Capture the cell that displays the provided text and extract its (x, y) central coordinate. 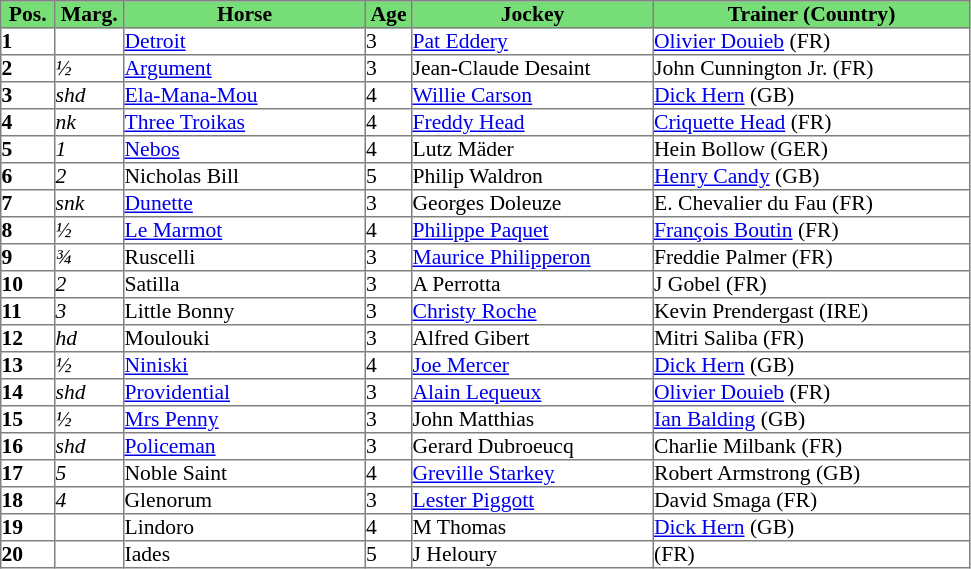
Freddy Head (533, 122)
15 (28, 420)
Pat Eddery (533, 42)
Jean-Claude Desaint (533, 68)
11 (28, 312)
Alain Lequeux (533, 392)
Iades (245, 554)
9 (28, 258)
Hein Bollow (GER) (811, 150)
Trainer (Country) (811, 14)
12 (28, 338)
David Smaga (FR) (811, 500)
Lutz Mäder (533, 150)
Ela-Mana-Mou (245, 96)
snk (90, 204)
Joe Mercer (533, 366)
Detroit (245, 42)
(FR) (811, 554)
J Heloury (533, 554)
Nebos (245, 150)
13 (28, 366)
10 (28, 284)
Kevin Prendergast (IRE) (811, 312)
François Boutin (FR) (811, 230)
Willie Carson (533, 96)
Le Marmot (245, 230)
Christy Roche (533, 312)
7 (28, 204)
Philip Waldron (533, 176)
14 (28, 392)
Philippe Paquet (533, 230)
John Matthias (533, 420)
18 (28, 500)
¾ (90, 258)
Dunette (245, 204)
Georges Doleuze (533, 204)
Niniski (245, 366)
Nicholas Bill (245, 176)
Pos. (28, 14)
Noble Saint (245, 474)
Henry Candy (GB) (811, 176)
Lester Piggott (533, 500)
Glenorum (245, 500)
Criquette Head (FR) (811, 122)
Gerard Dubroeucq (533, 446)
J Gobel (FR) (811, 284)
Age (388, 14)
Charlie Milbank (FR) (811, 446)
Robert Armstrong (GB) (811, 474)
hd (90, 338)
Ian Balding (GB) (811, 420)
Jockey (533, 14)
Greville Starkey (533, 474)
Freddie Palmer (FR) (811, 258)
8 (28, 230)
19 (28, 528)
nk (90, 122)
Satilla (245, 284)
6 (28, 176)
16 (28, 446)
20 (28, 554)
Lindoro (245, 528)
Policeman (245, 446)
E. Chevalier du Fau (FR) (811, 204)
A Perrotta (533, 284)
M Thomas (533, 528)
Providential (245, 392)
Horse (245, 14)
17 (28, 474)
Alfred Gibert (533, 338)
Marg. (90, 14)
Maurice Philipperon (533, 258)
Mrs Penny (245, 420)
John Cunnington Jr. (FR) (811, 68)
Little Bonny (245, 312)
Ruscelli (245, 258)
Three Troikas (245, 122)
Mitri Saliba (FR) (811, 338)
Moulouki (245, 338)
Argument (245, 68)
